For the text-containing cell, return its midpoint in (x, y) coordinate format. 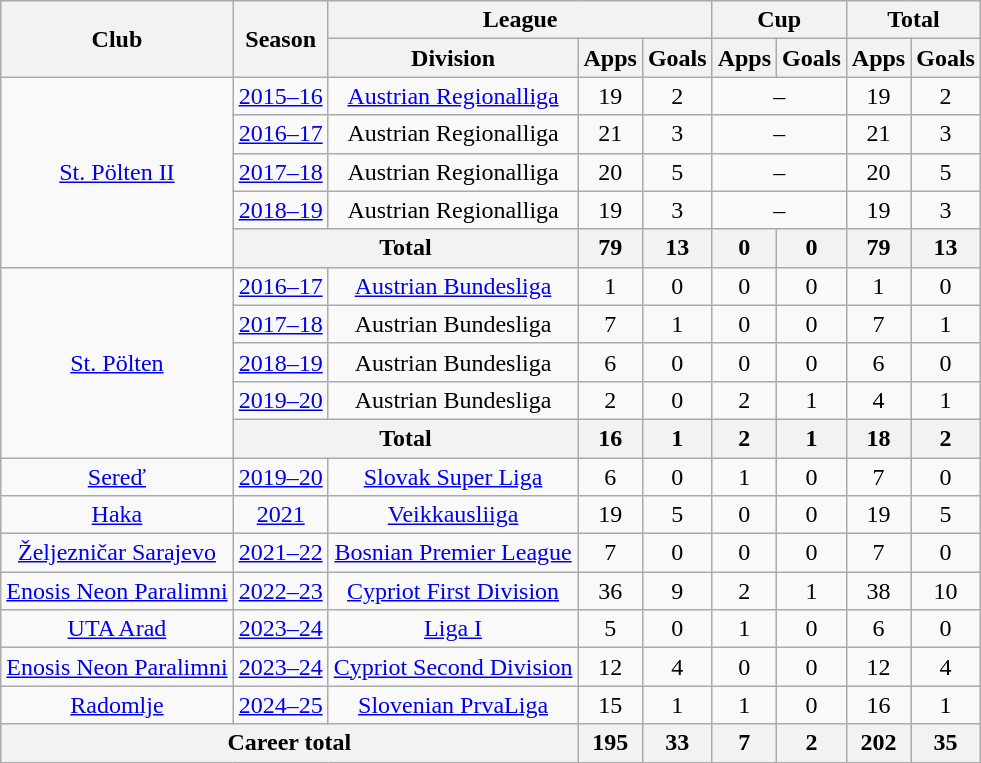
Haka (117, 515)
35 (946, 743)
2024–25 (280, 705)
10 (946, 591)
15 (610, 705)
St. Pölten (117, 362)
Cup (779, 20)
195 (610, 743)
2022–23 (280, 591)
Liga I (453, 629)
2015–16 (280, 96)
202 (878, 743)
Career total (290, 743)
Season (280, 39)
Slovak Super Liga (453, 477)
Slovenian PrvaLiga (453, 705)
18 (878, 438)
9 (677, 591)
Željezničar Sarajevo (117, 553)
38 (878, 591)
Sereď (117, 477)
St. Pölten II (117, 172)
33 (677, 743)
36 (610, 591)
2021 (280, 515)
Veikkausliiga (453, 515)
Club (117, 39)
League (520, 20)
Radomlje (117, 705)
Cypriot Second Division (453, 667)
Bosnian Premier League (453, 553)
2021–22 (280, 553)
Division (453, 58)
UTA Arad (117, 629)
Cypriot First Division (453, 591)
